Locate the cell with the specified text and output its [X, Y] center coordinate. 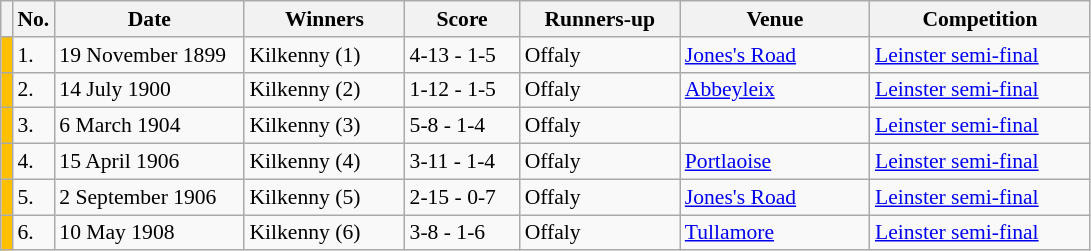
Kilkenny (2) [324, 90]
14 July 1900 [149, 90]
6. [33, 233]
3-8 - 1-6 [462, 233]
2 September 1906 [149, 197]
5. [33, 197]
Abbeyleix [775, 90]
3. [33, 126]
Score [462, 19]
Portlaoise [775, 162]
4-13 - 1-5 [462, 55]
1. [33, 55]
Tullamore [775, 233]
2. [33, 90]
2-15 - 0-7 [462, 197]
19 November 1899 [149, 55]
3-11 - 1-4 [462, 162]
Kilkenny (4) [324, 162]
No. [33, 19]
Kilkenny (6) [324, 233]
10 May 1908 [149, 233]
Date [149, 19]
Kilkenny (5) [324, 197]
1-12 - 1-5 [462, 90]
Winners [324, 19]
Kilkenny (1) [324, 55]
15 April 1906 [149, 162]
4. [33, 162]
6 March 1904 [149, 126]
Venue [775, 19]
Kilkenny (3) [324, 126]
5-8 - 1-4 [462, 126]
Runners-up [600, 19]
Competition [980, 19]
